Provide the (x, y) coordinate of the cell's center where the given text is located.  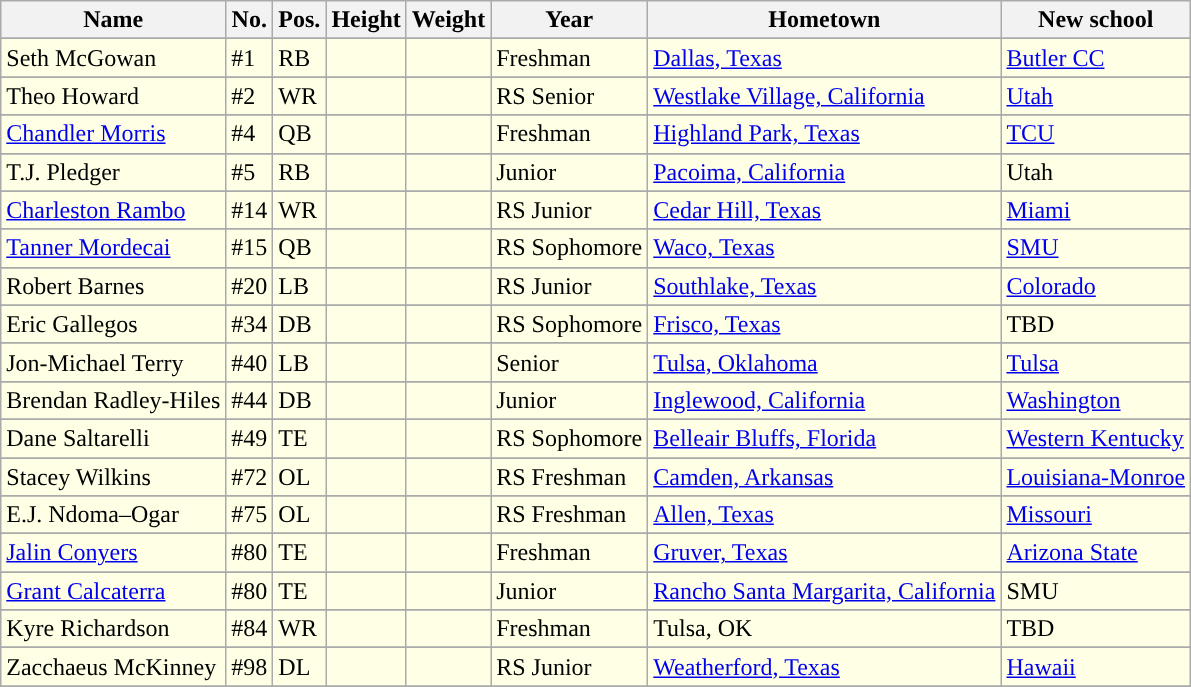
Highland Park, Texas (824, 134)
#5 (250, 172)
Belleair Bluffs, Florida (824, 438)
Allen, Texas (824, 515)
Robert Barnes (114, 286)
Colorado (1096, 286)
Western Kentucky (1096, 438)
Weatherford, Texas (824, 667)
Dane Saltarelli (114, 438)
Jalin Conyers (114, 553)
Chandler Morris (114, 134)
Kyre Richardson (114, 629)
TCU (1096, 134)
Louisiana-Monroe (1096, 477)
Name (114, 20)
#20 (250, 286)
Gruver, Texas (824, 553)
Jon-Michael Terry (114, 362)
#84 (250, 629)
Dallas, Texas (824, 58)
Zacchaeus McKinney (114, 667)
Cedar Hill, Texas (824, 210)
Hawaii (1096, 667)
Southlake, Texas (824, 286)
Stacey Wilkins (114, 477)
#72 (250, 477)
Inglewood, California (824, 400)
Westlake Village, California (824, 96)
Senior (570, 362)
Hometown (824, 20)
Arizona State (1096, 553)
#40 (250, 362)
Butler CC (1096, 58)
#14 (250, 210)
Rancho Santa Margarita, California (824, 591)
Eric Gallegos (114, 324)
Weight (448, 20)
Seth McGowan (114, 58)
Waco, Texas (824, 248)
#2 (250, 96)
#34 (250, 324)
Miami (1096, 210)
No. (250, 20)
T.J. Pledger (114, 172)
Tulsa (1096, 362)
Charleston Rambo (114, 210)
Pos. (300, 20)
Missouri (1096, 515)
#49 (250, 438)
Frisco, Texas (824, 324)
#4 (250, 134)
Tanner Mordecai (114, 248)
Theo Howard (114, 96)
Washington (1096, 400)
Grant Calcaterra (114, 591)
#15 (250, 248)
RS Senior (570, 96)
New school (1096, 20)
#75 (250, 515)
#98 (250, 667)
Height (366, 20)
E.J. Ndoma–Ogar (114, 515)
Tulsa, Oklahoma (824, 362)
Year (570, 20)
Camden, Arkansas (824, 477)
DL (300, 667)
Tulsa, OK (824, 629)
#44 (250, 400)
Pacoima, California (824, 172)
Brendan Radley-Hiles (114, 400)
#1 (250, 58)
